Find where the given text appears and provide that cell's center as (x, y) coordinate. 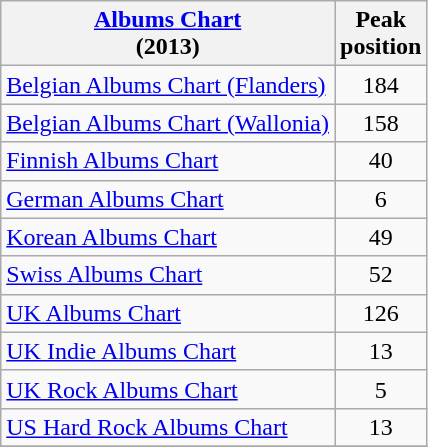
UK Indie Albums Chart (168, 351)
Peakposition (380, 34)
5 (380, 389)
184 (380, 85)
49 (380, 237)
6 (380, 199)
158 (380, 123)
Korean Albums Chart (168, 237)
UK Albums Chart (168, 313)
Albums Chart (2013) (168, 34)
Finnish Albums Chart (168, 161)
52 (380, 275)
Swiss Albums Chart (168, 275)
126 (380, 313)
German Albums Chart (168, 199)
US Hard Rock Albums Chart (168, 427)
Belgian Albums Chart (Wallonia) (168, 123)
Belgian Albums Chart (Flanders) (168, 85)
UK Rock Albums Chart (168, 389)
40 (380, 161)
